Extract the (x, y) coordinate from the center of the cell holding the provided text.  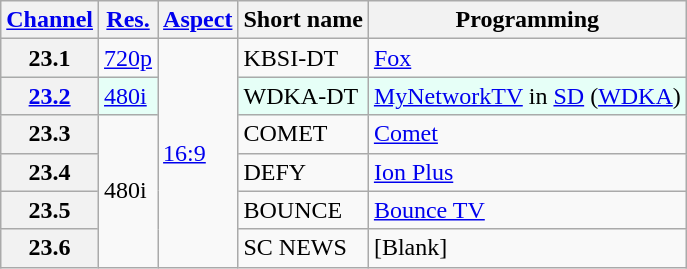
23.5 (50, 210)
23.4 (50, 172)
KBSI-DT (303, 58)
BOUNCE (303, 210)
WDKA-DT (303, 96)
23.2 (50, 96)
DEFY (303, 172)
16:9 (198, 153)
Short name (303, 20)
COMET (303, 134)
23.3 (50, 134)
720p (128, 58)
Bounce TV (527, 210)
Comet (527, 134)
MyNetworkTV in SD (WDKA) (527, 96)
Channel (50, 20)
23.6 (50, 248)
Res. (128, 20)
Aspect (198, 20)
[Blank] (527, 248)
23.1 (50, 58)
Fox (527, 58)
Programming (527, 20)
Ion Plus (527, 172)
SC NEWS (303, 248)
